Capture the cell that displays the provided text and extract its (x, y) central coordinate. 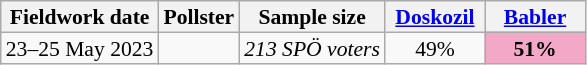
Sample size (312, 16)
213 SPÖ voters (312, 48)
49% (435, 48)
51% (535, 48)
Doskozil (435, 16)
Babler (535, 16)
Fieldwork date (80, 16)
Pollster (198, 16)
23–25 May 2023 (80, 48)
